Scan for the cell matching the given text and deliver its [X, Y] coordinate at center. 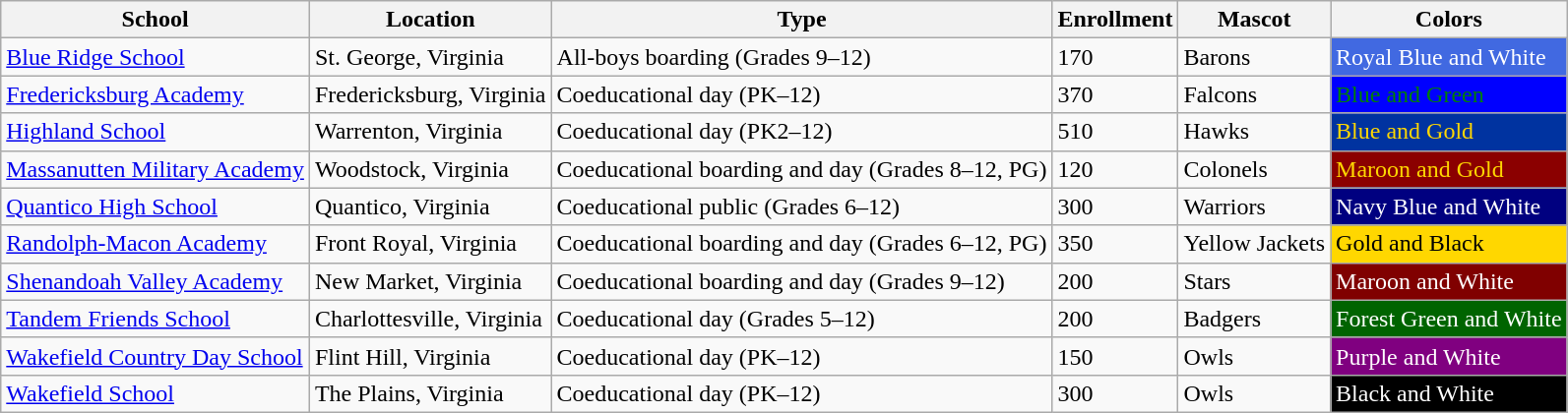
Massanutten Military Academy [156, 169]
350 [1115, 244]
Stars [1254, 281]
Blue and Green [1449, 94]
Highland School [156, 132]
Charlottesville, Virginia [430, 319]
Maroon and Gold [1449, 169]
Location [430, 20]
Coeducational day (Grades 5–12) [801, 319]
Tandem Friends School [156, 319]
Colors [1449, 20]
All-boys boarding (Grades 9–12) [801, 57]
Purple and White [1449, 356]
Fredericksburg, Virginia [430, 94]
Yellow Jackets [1254, 244]
Warriors [1254, 206]
120 [1115, 169]
150 [1115, 356]
Hawks [1254, 132]
Coeducational public (Grades 6–12) [801, 206]
Gold and Black [1449, 244]
Front Royal, Virginia [430, 244]
Navy Blue and White [1449, 206]
Colonels [1254, 169]
Blue and Gold [1449, 132]
Woodstock, Virginia [430, 169]
The Plains, Virginia [430, 393]
School [156, 20]
Falcons [1254, 94]
Wakefield School [156, 393]
Mascot [1254, 20]
Type [801, 20]
Coeducational boarding and day (Grades 8–12, PG) [801, 169]
Badgers [1254, 319]
170 [1115, 57]
Black and White [1449, 393]
Randolph-Macon Academy [156, 244]
Wakefield Country Day School [156, 356]
Coeducational day (PK2–12) [801, 132]
Blue Ridge School [156, 57]
Warrenton, Virginia [430, 132]
New Market, Virginia [430, 281]
St. George, Virginia [430, 57]
Enrollment [1115, 20]
Fredericksburg Academy [156, 94]
Coeducational boarding and day (Grades 9–12) [801, 281]
510 [1115, 132]
Quantico, Virginia [430, 206]
Flint Hill, Virginia [430, 356]
Forest Green and White [1449, 319]
Royal Blue and White [1449, 57]
Maroon and White [1449, 281]
Quantico High School [156, 206]
Barons [1254, 57]
Coeducational boarding and day (Grades 6–12, PG) [801, 244]
Shenandoah Valley Academy [156, 281]
370 [1115, 94]
